For the text-containing cell, return its midpoint in (X, Y) coordinate format. 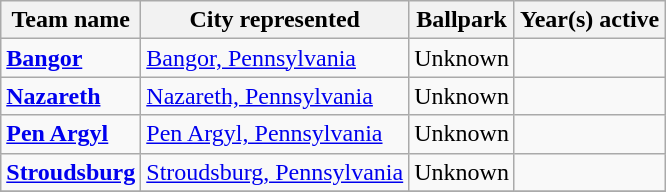
City represented (275, 20)
Stroudsburg, Pennsylvania (275, 172)
Pen Argyl (71, 134)
Nazareth, Pennsylvania (275, 96)
Nazareth (71, 96)
Ballpark (462, 20)
Team name (71, 20)
Pen Argyl, Pennsylvania (275, 134)
Bangor (71, 58)
Stroudsburg (71, 172)
Bangor, Pennsylvania (275, 58)
Year(s) active (589, 20)
